Search for the cell housing the specified text and yield its [x, y] center coordinate. 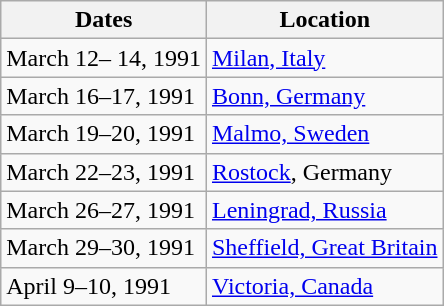
March 16–17, 1991 [104, 96]
March 22–23, 1991 [104, 172]
Rostock, Germany [324, 172]
Dates [104, 20]
April 9–10, 1991 [104, 286]
March 19–20, 1991 [104, 134]
March 29–30, 1991 [104, 248]
Malmo, Sweden [324, 134]
March 26–27, 1991 [104, 210]
Sheffield, Great Britain [324, 248]
March 12– 14, 1991 [104, 58]
Leningrad, Russia [324, 210]
Location [324, 20]
Bonn, Germany [324, 96]
Victoria, Canada [324, 286]
Milan, Italy [324, 58]
